Provide the [x, y] coordinate of the cell's center where the given text is located.  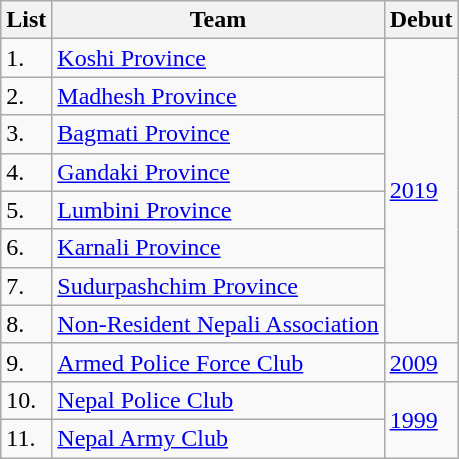
2019 [421, 191]
10. [26, 400]
2. [26, 96]
4. [26, 172]
Madhesh Province [218, 96]
Armed Police Force Club [218, 362]
6. [26, 248]
7. [26, 286]
Koshi Province [218, 58]
5. [26, 210]
1999 [421, 419]
8. [26, 324]
3. [26, 134]
Nepal Army Club [218, 438]
List [26, 20]
Debut [421, 20]
Gandaki Province [218, 172]
Nepal Police Club [218, 400]
9. [26, 362]
2009 [421, 362]
Non-Resident Nepali Association [218, 324]
Team [218, 20]
1. [26, 58]
Bagmati Province [218, 134]
Lumbini Province [218, 210]
Karnali Province [218, 248]
11. [26, 438]
Sudurpashchim Province [218, 286]
